Find where the given text appears and provide that cell's center as [X, Y] coordinate. 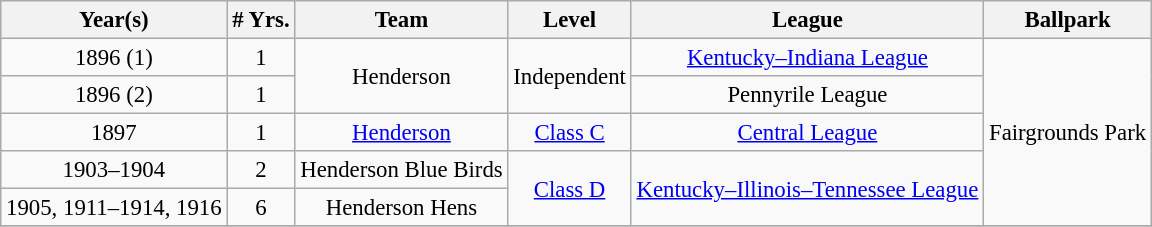
Henderson Blue Birds [402, 170]
League [808, 20]
Level [570, 20]
1903–1904 [114, 170]
Team [402, 20]
Fairgrounds Park [1068, 133]
1897 [114, 133]
Kentucky–Illinois–Tennessee League [808, 188]
1896 (1) [114, 58]
2 [261, 170]
Central League [808, 133]
Independent [570, 76]
Year(s) [114, 20]
1905, 1911–1914, 1916 [114, 208]
Kentucky–Indiana League [808, 58]
Class D [570, 188]
Ballpark [1068, 20]
1896 (2) [114, 95]
Pennyrile League [808, 95]
6 [261, 208]
Class C [570, 133]
Henderson Hens [402, 208]
# Yrs. [261, 20]
